Capture the cell that displays the provided text and extract its [x, y] central coordinate. 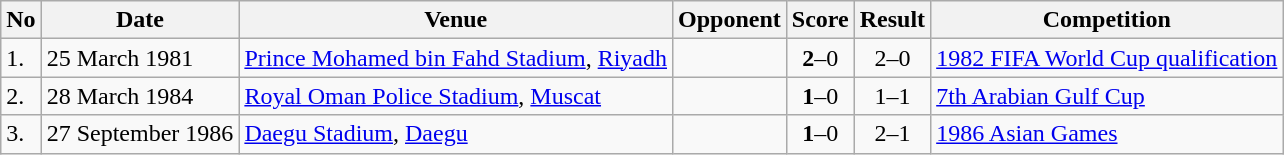
Daegu Stadium, Daegu [456, 134]
1–1 [892, 96]
28 March 1984 [140, 96]
7th Arabian Gulf Cup [1107, 96]
Royal Oman Police Stadium, Muscat [456, 96]
No [21, 20]
Venue [456, 20]
25 March 1981 [140, 58]
27 September 1986 [140, 134]
2–1 [892, 134]
Date [140, 20]
Opponent [730, 20]
Competition [1107, 20]
Result [892, 20]
2. [21, 96]
1982 FIFA World Cup qualification [1107, 58]
Prince Mohamed bin Fahd Stadium, Riyadh [456, 58]
1. [21, 58]
Score [820, 20]
3. [21, 134]
1986 Asian Games [1107, 134]
